Capture the cell that displays the provided text and extract its (X, Y) central coordinate. 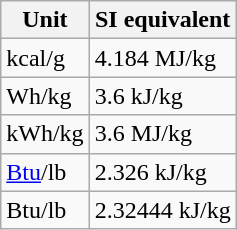
kcal/g (45, 58)
kWh/kg (45, 134)
Wh/kg (45, 96)
2.326 kJ/kg (162, 172)
2.32444 kJ/kg (162, 210)
3.6 MJ/kg (162, 134)
3.6 kJ/kg (162, 96)
4.184 MJ/kg (162, 58)
Unit (45, 20)
SI equivalent (162, 20)
